For the text-containing cell, return its midpoint in (x, y) coordinate format. 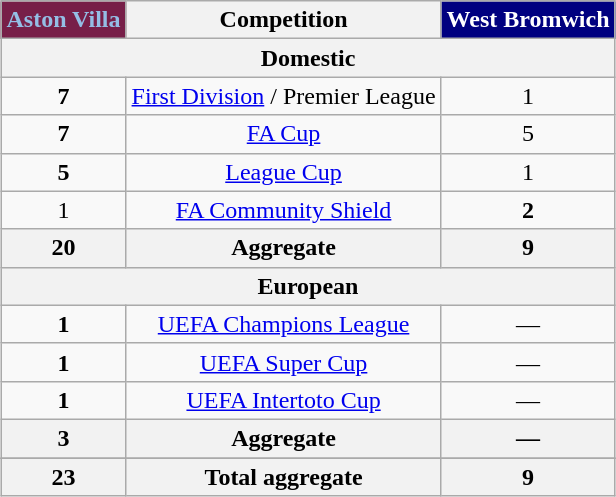
West Bromwich (528, 20)
UEFA Champions League (284, 324)
Domestic (308, 58)
3 (64, 438)
2 (528, 210)
Aston Villa (64, 20)
FA Cup (284, 134)
20 (64, 248)
FA Community Shield (284, 210)
First Division / Premier League (284, 96)
Total aggregate (284, 477)
League Cup (284, 172)
UEFA Intertoto Cup (284, 400)
23 (64, 477)
Competition (284, 20)
European (308, 286)
UEFA Super Cup (284, 362)
